Locate the cell with the specified text and output its (x, y) center coordinate. 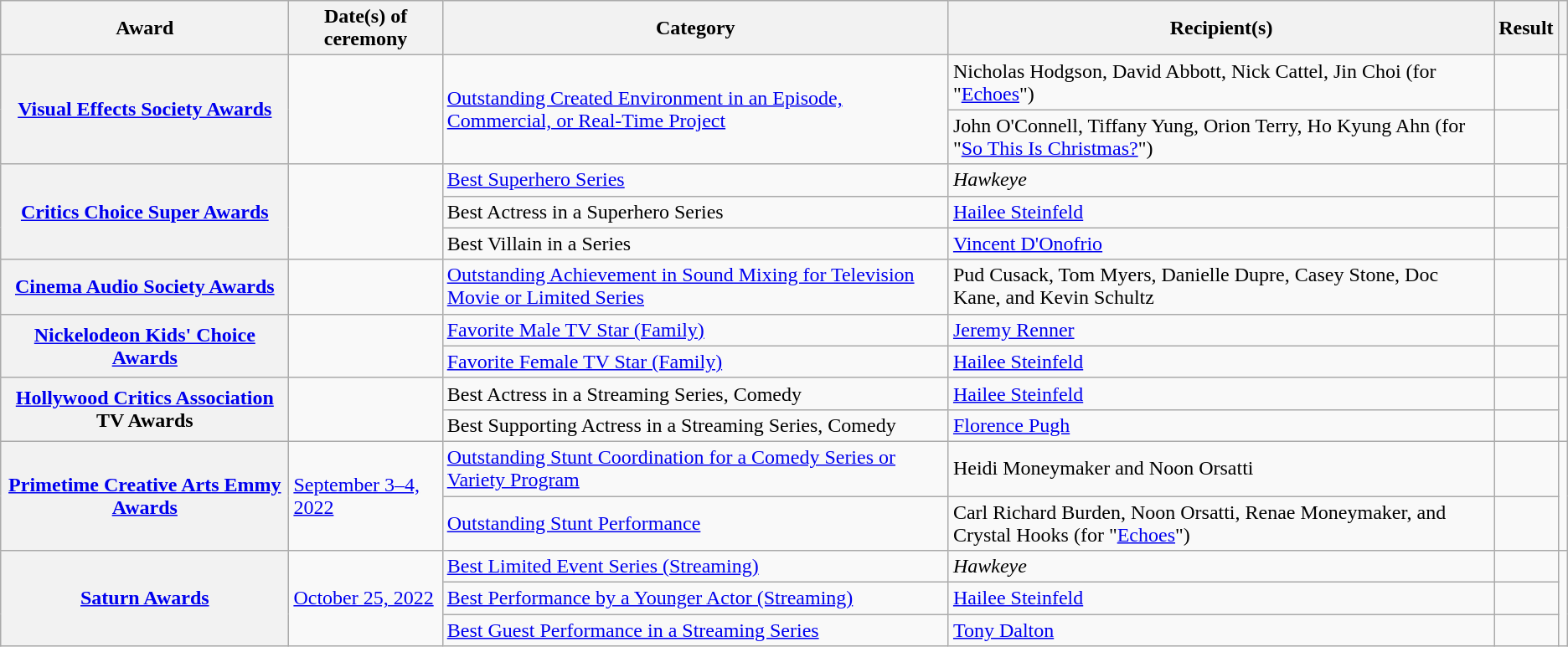
Florence Pugh (1221, 425)
Best Villain in a Series (695, 244)
Nicholas Hodgson, David Abbott, Nick Cattel, Jin Choi (for "Echoes") (1221, 82)
Best Guest Performance in a Streaming Series (695, 630)
Outstanding Achievement in Sound Mixing for Television Movie or Limited Series (695, 286)
Recipient(s) (1221, 28)
Outstanding Created Environment in an Episode, Commercial, or Real-Time Project (695, 110)
Best Actress in a Superhero Series (695, 212)
Heidi Moneymaker and Noon Orsatti (1221, 469)
Saturn Awards (145, 598)
Cinema Audio Society Awards (145, 286)
John O'Connell, Tiffany Yung, Orion Terry, Ho Kyung Ahn (for "So This Is Christmas?") (1221, 137)
Jeremy Renner (1221, 330)
Critics Choice Super Awards (145, 212)
Outstanding Stunt Coordination for a Comedy Series or Variety Program (695, 469)
Vincent D'Onofrio (1221, 244)
Best Actress in a Streaming Series, Comedy (695, 393)
Award (145, 28)
Hollywood Critics Association TV Awards (145, 409)
Best Supporting Actress in a Streaming Series, Comedy (695, 425)
Result (1526, 28)
Best Performance by a Younger Actor (Streaming) (695, 598)
Favorite Male TV Star (Family) (695, 330)
Pud Cusack, Tom Myers, Danielle Dupre, Casey Stone, Doc Kane, and Kevin Schultz (1221, 286)
Favorite Female TV Star (Family) (695, 362)
Carl Richard Burden, Noon Orsatti, Renae Moneymaker, and Crystal Hooks (for "Echoes") (1221, 522)
Primetime Creative Arts Emmy Awards (145, 496)
Outstanding Stunt Performance (695, 522)
Best Superhero Series (695, 180)
Visual Effects Society Awards (145, 110)
Tony Dalton (1221, 630)
Date(s) of ceremony (365, 28)
Best Limited Event Series (Streaming) (695, 567)
September 3–4, 2022 (365, 496)
October 25, 2022 (365, 598)
Category (695, 28)
Nickelodeon Kids' Choice Awards (145, 346)
